Search for the cell housing the specified text and yield its (X, Y) center coordinate. 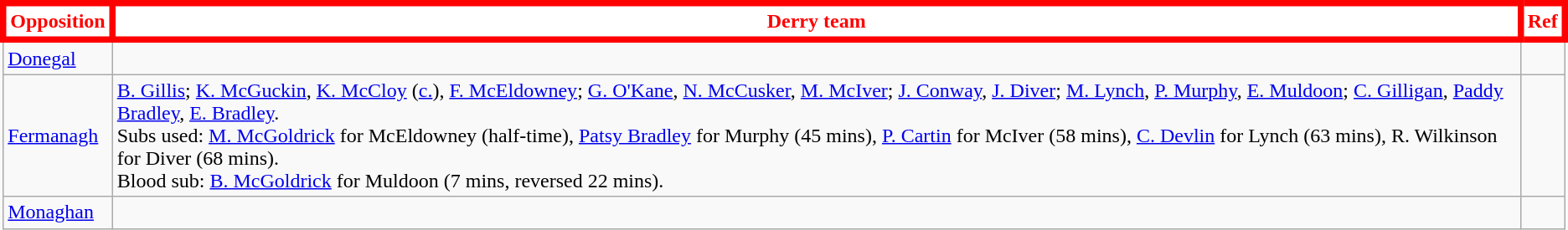
Monaghan (58, 212)
Ref (1543, 22)
Donegal (58, 57)
Opposition (58, 22)
Fermanagh (58, 135)
Derry team (816, 22)
